Extract the [x, y] coordinate from the center of the cell holding the provided text.  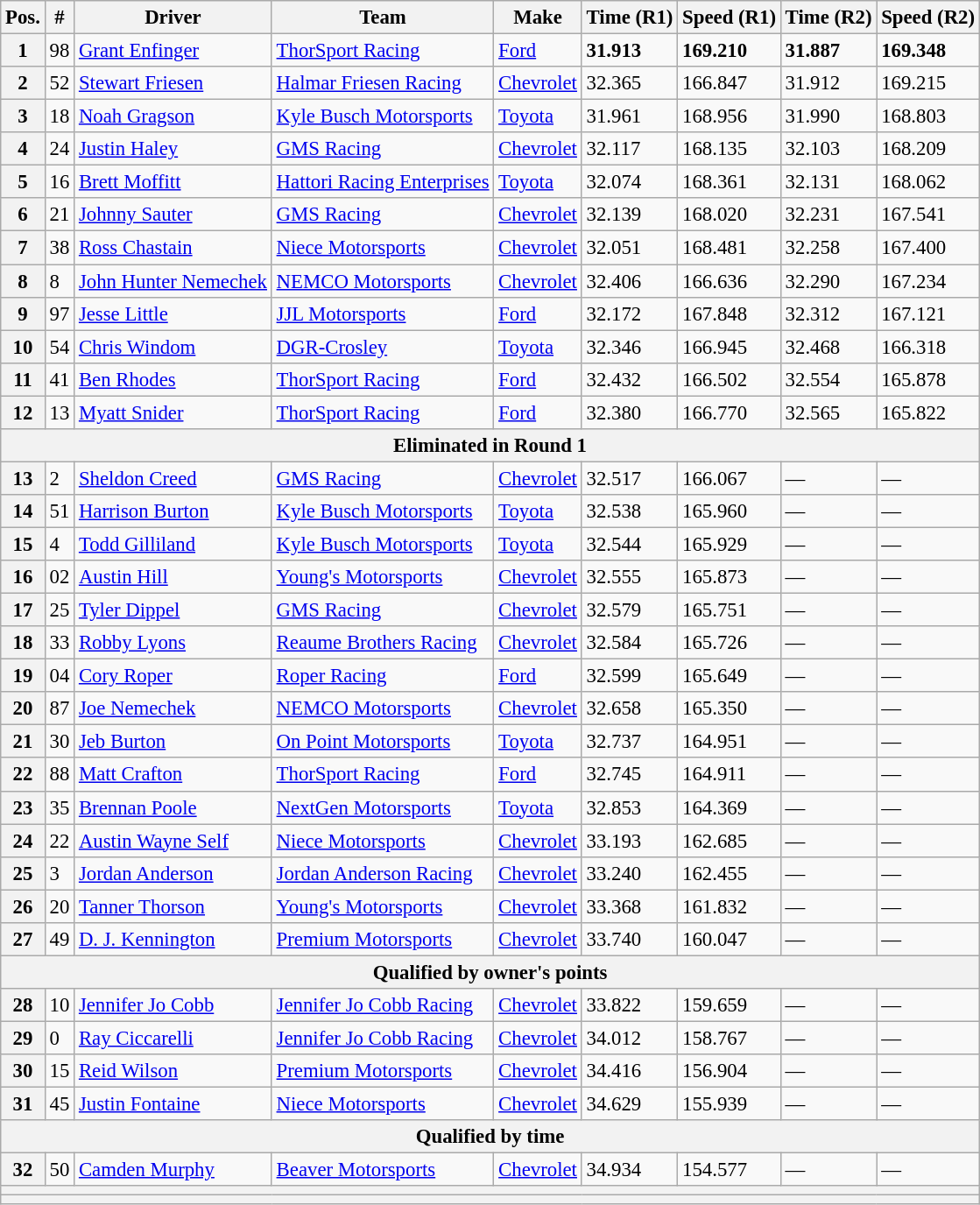
165.751 [730, 610]
167.121 [928, 314]
19 [23, 676]
Driver [173, 18]
32.538 [630, 511]
32.380 [630, 412]
# [60, 18]
32.468 [828, 347]
5 [23, 182]
Speed (R2) [928, 18]
6 [23, 215]
32.131 [828, 182]
Camden Murphy [173, 1170]
32.258 [828, 248]
Reid Wilson [173, 1071]
31.887 [828, 51]
Time (R2) [828, 18]
51 [60, 511]
17 [23, 610]
Austin Hill [173, 577]
NextGen Motorsports [383, 807]
33 [60, 643]
JJL Motorsports [383, 314]
Ross Chastain [173, 248]
Ben Rhodes [173, 379]
32.517 [630, 478]
Robby Lyons [173, 643]
50 [60, 1170]
166.945 [730, 347]
34.629 [630, 1104]
168.803 [928, 116]
31.990 [828, 116]
32.312 [828, 314]
32.172 [630, 314]
Joe Nemechek [173, 708]
Tyler Dippel [173, 610]
32.658 [630, 708]
169.215 [928, 83]
11 [23, 379]
Todd Gilliland [173, 544]
04 [60, 676]
Austin Wayne Self [173, 841]
Justin Haley [173, 149]
155.939 [730, 1104]
32.745 [630, 775]
Time (R1) [630, 18]
28 [23, 1005]
167.541 [928, 215]
32.737 [630, 742]
Halmar Friesen Racing [383, 83]
162.455 [730, 873]
98 [60, 51]
166.502 [730, 379]
168.361 [730, 182]
164.369 [730, 807]
41 [60, 379]
165.929 [730, 544]
168.956 [730, 116]
32 [23, 1170]
32.544 [630, 544]
34.012 [630, 1038]
D. J. Kennington [173, 940]
32.565 [828, 412]
165.350 [730, 708]
Johnny Sauter [173, 215]
32.406 [630, 281]
Justin Fontaine [173, 1104]
32.074 [630, 182]
Stewart Friesen [173, 83]
Beaver Motorsports [383, 1170]
Pos. [23, 18]
166.847 [730, 83]
Matt Crafton [173, 775]
Tanner Thorson [173, 906]
32.346 [630, 347]
Ray Ciccarelli [173, 1038]
7 [23, 248]
164.911 [730, 775]
1 [23, 51]
Jesse Little [173, 314]
168.135 [730, 149]
33.368 [630, 906]
31 [23, 1104]
32.853 [630, 807]
45 [60, 1104]
165.960 [730, 511]
169.348 [928, 51]
32.051 [630, 248]
12 [23, 412]
Speed (R1) [730, 18]
165.873 [730, 577]
31.961 [630, 116]
88 [60, 775]
32.554 [828, 379]
Qualified by owner's points [490, 972]
32.584 [630, 643]
Sheldon Creed [173, 478]
29 [23, 1038]
Roper Racing [383, 676]
32.432 [630, 379]
49 [60, 940]
52 [60, 83]
Hattori Racing Enterprises [383, 182]
Myatt Snider [173, 412]
166.770 [730, 412]
Qualified by time [490, 1137]
14 [23, 511]
165.878 [928, 379]
35 [60, 807]
Brennan Poole [173, 807]
168.062 [928, 182]
161.832 [730, 906]
33.240 [630, 873]
33.822 [630, 1005]
168.020 [730, 215]
154.577 [730, 1170]
Make [538, 18]
166.318 [928, 347]
Jeb Burton [173, 742]
54 [60, 347]
159.659 [730, 1005]
John Hunter Nemechek [173, 281]
31.912 [828, 83]
Reaume Brothers Racing [383, 643]
32.365 [630, 83]
167.400 [928, 248]
87 [60, 708]
27 [23, 940]
9 [23, 314]
166.067 [730, 478]
DGR-Crosley [383, 347]
32.579 [630, 610]
169.210 [730, 51]
33.193 [630, 841]
Eliminated in Round 1 [490, 446]
Noah Gragson [173, 116]
32.555 [630, 577]
23 [23, 807]
166.636 [730, 281]
167.234 [928, 281]
32.231 [828, 215]
167.848 [730, 314]
Jennifer Jo Cobb [173, 1005]
On Point Motorsports [383, 742]
26 [23, 906]
156.904 [730, 1071]
Cory Roper [173, 676]
33.740 [630, 940]
Chris Windom [173, 347]
Jordan Anderson Racing [383, 873]
165.822 [928, 412]
34.934 [630, 1170]
158.767 [730, 1038]
0 [60, 1038]
168.481 [730, 248]
165.649 [730, 676]
32.599 [630, 676]
Harrison Burton [173, 511]
Team [383, 18]
31.913 [630, 51]
162.685 [730, 841]
97 [60, 314]
34.416 [630, 1071]
32.139 [630, 215]
165.726 [730, 643]
02 [60, 577]
32.290 [828, 281]
Grant Enfinger [173, 51]
160.047 [730, 940]
32.103 [828, 149]
Brett Moffitt [173, 182]
32.117 [630, 149]
Jordan Anderson [173, 873]
164.951 [730, 742]
168.209 [928, 149]
38 [60, 248]
